Return [x, y] of the center of cell containing provided text 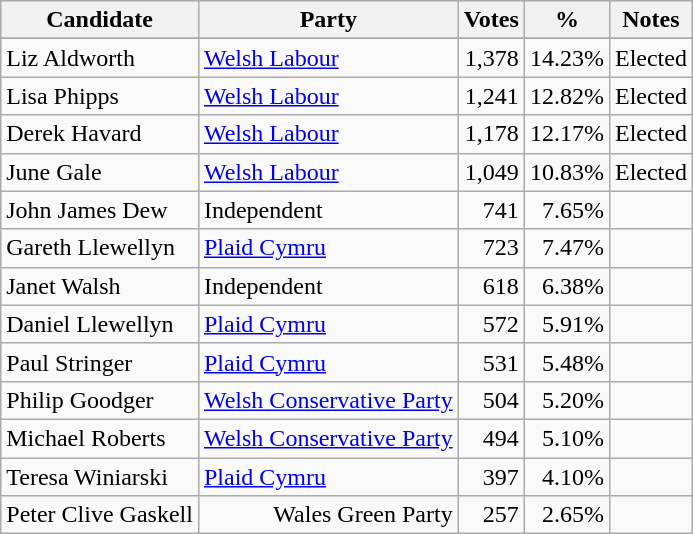
Philip Goodger [100, 400]
494 [491, 438]
741 [491, 210]
Wales Green Party [328, 515]
Daniel Llewellyn [100, 324]
7.65% [566, 210]
Gareth Llewellyn [100, 248]
12.17% [566, 134]
257 [491, 515]
5.91% [566, 324]
618 [491, 286]
Liz Aldworth [100, 58]
Lisa Phipps [100, 96]
1,178 [491, 134]
1,378 [491, 58]
Paul Stringer [100, 362]
June Gale [100, 172]
1,049 [491, 172]
Teresa Winiarski [100, 477]
10.83% [566, 172]
Janet Walsh [100, 286]
2.65% [566, 515]
Candidate [100, 20]
12.82% [566, 96]
14.23% [566, 58]
Derek Havard [100, 134]
Peter Clive Gaskell [100, 515]
Party [328, 20]
Michael Roberts [100, 438]
1,241 [491, 96]
Votes [491, 20]
5.10% [566, 438]
7.47% [566, 248]
6.38% [566, 286]
% [566, 20]
397 [491, 477]
5.20% [566, 400]
504 [491, 400]
723 [491, 248]
Notes [650, 20]
572 [491, 324]
5.48% [566, 362]
531 [491, 362]
John James Dew [100, 210]
4.10% [566, 477]
